Detect which cell encompasses the target text, then output its (X, Y) center coordinate. 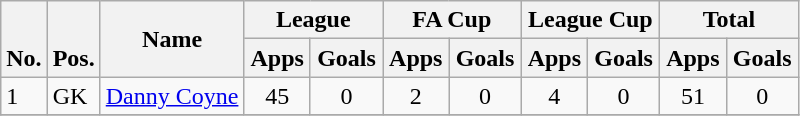
45 (278, 96)
League (314, 20)
1 (24, 96)
Total (730, 20)
No. (24, 39)
League Cup (590, 20)
Name (172, 39)
4 (554, 96)
51 (694, 96)
FA Cup (452, 20)
GK (74, 96)
Danny Coyne (172, 96)
2 (416, 96)
Pos. (74, 39)
